Scan for the cell matching the given text and deliver its (X, Y) coordinate at center. 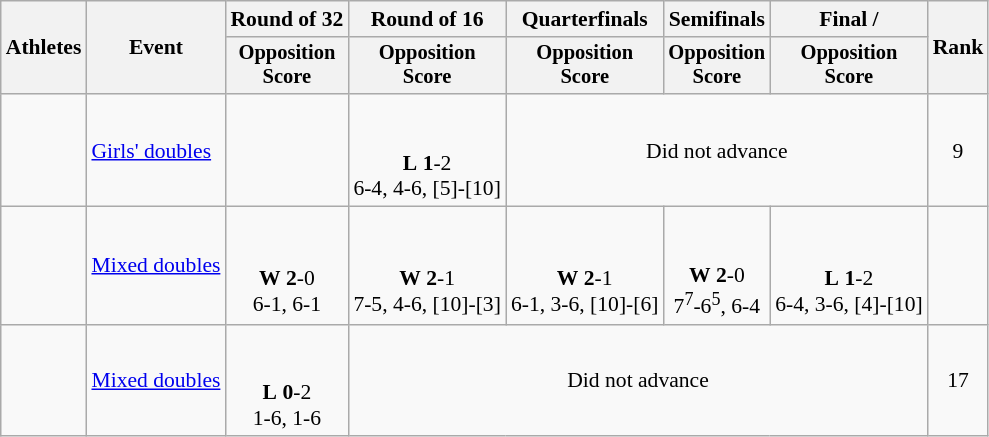
Round of 16 (427, 19)
17 (958, 380)
Athletes (44, 48)
W 2-1 7-5, 4-6, [10]-[3] (427, 266)
W 2-0 77-65, 6-4 (718, 266)
9 (958, 150)
Event (156, 48)
Girls' doubles (156, 150)
L 0-2 1-6, 1-6 (286, 380)
Final / (849, 19)
W 2-0 6-1, 6-1 (286, 266)
Round of 32 (286, 19)
Rank (958, 48)
L 1-2 6-4, 4-6, [5]-[10] (427, 150)
W 2-1 6-1, 3-6, [10]-[6] (585, 266)
Quarterfinals (585, 19)
L 1-2 6-4, 3-6, [4]-[10] (849, 266)
Semifinals (718, 19)
